Locate the cell with the specified text and output its (x, y) center coordinate. 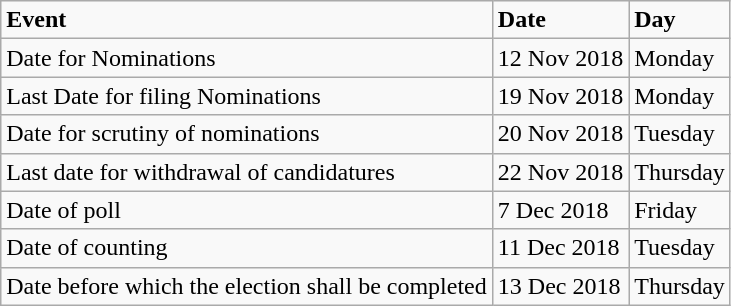
Date for scrutiny of nominations (247, 134)
Day (680, 20)
Event (247, 20)
Date for Nominations (247, 58)
7 Dec 2018 (560, 210)
22 Nov 2018 (560, 172)
Date of counting (247, 248)
Last Date for filing Nominations (247, 96)
20 Nov 2018 (560, 134)
Last date for withdrawal of candidatures (247, 172)
13 Dec 2018 (560, 286)
Date before which the election shall be completed (247, 286)
11 Dec 2018 (560, 248)
19 Nov 2018 (560, 96)
Date (560, 20)
Date of poll (247, 210)
12 Nov 2018 (560, 58)
Friday (680, 210)
